For the text-containing cell, return its midpoint in [x, y] coordinate format. 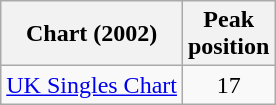
17 [228, 85]
Chart (2002) [92, 34]
Peakposition [228, 34]
UK Singles Chart [92, 85]
